From the cell containing the given text, extract its center point as [X, Y] coordinate. 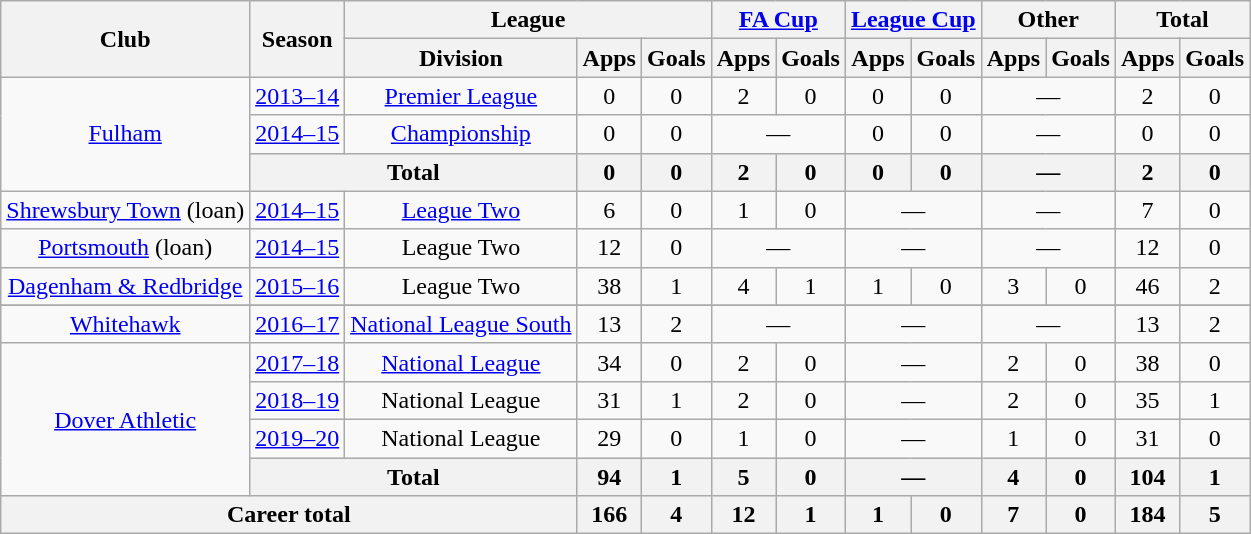
2017–18 [298, 362]
Club [126, 39]
3 [1013, 286]
Portsmouth (loan) [126, 248]
34 [609, 362]
Dover Athletic [126, 419]
2016–17 [298, 324]
National League South [461, 324]
Championship [461, 134]
Shrewsbury Town (loan) [126, 210]
Fulham [126, 134]
Premier League [461, 96]
Whitehawk [126, 324]
Season [298, 39]
29 [609, 438]
League [528, 20]
104 [1147, 477]
6 [609, 210]
Division [461, 58]
94 [609, 477]
2015–16 [298, 286]
League Cup [913, 20]
Career total [289, 515]
Dagenham & Redbridge [126, 286]
2018–19 [298, 400]
Other [1048, 20]
2013–14 [298, 96]
166 [609, 515]
184 [1147, 515]
2019–20 [298, 438]
FA Cup [778, 20]
35 [1147, 400]
46 [1147, 286]
